Return the [X, Y] coordinate for the center point of the cell that contains the specified text.  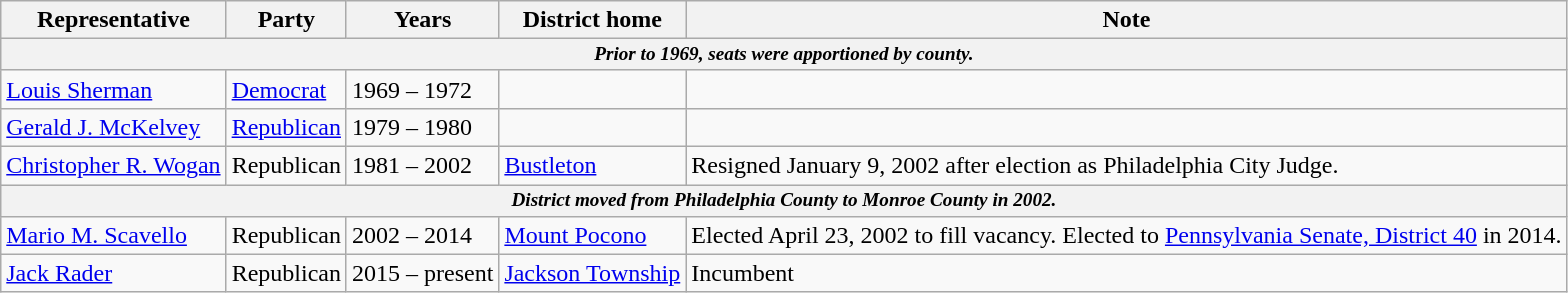
Note [1126, 20]
Elected April 23, 2002 to fill vacancy. Elected to Pennsylvania Senate, District 40 in 2014. [1126, 235]
Bustleton [592, 166]
Jack Rader [114, 273]
2015 – present [422, 273]
1969 – 1972 [422, 89]
District moved from Philadelphia County to Monroe County in 2002. [784, 201]
Gerald J. McKelvey [114, 128]
Mario M. Scavello [114, 235]
Party [286, 20]
District home [592, 20]
Years [422, 20]
Louis Sherman [114, 89]
Resigned January 9, 2002 after election as Philadelphia City Judge. [1126, 166]
Mount Pocono [592, 235]
Prior to 1969, seats were apportioned by county. [784, 55]
Representative [114, 20]
2002 – 2014 [422, 235]
1979 – 1980 [422, 128]
Democrat [286, 89]
Jackson Township [592, 273]
Christopher R. Wogan [114, 166]
Incumbent [1126, 273]
1981 – 2002 [422, 166]
